For the text-containing cell, return its midpoint in [X, Y] coordinate format. 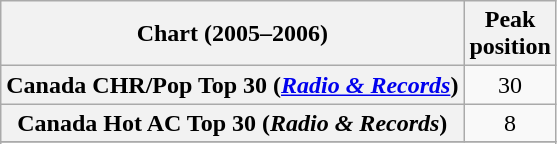
Canada Hot AC Top 30 (Radio & Records) [232, 123]
30 [510, 85]
8 [510, 123]
Canada CHR/Pop Top 30 (Radio & Records) [232, 85]
Peakposition [510, 34]
Chart (2005–2006) [232, 34]
